Determine the [x, y] coordinate at the center of the cell enclosing the given text.  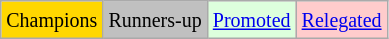
Runners-up [155, 20]
Promoted [252, 20]
Relegated [342, 20]
Champions [52, 20]
